Locate the cell with the specified text and output its [x, y] center coordinate. 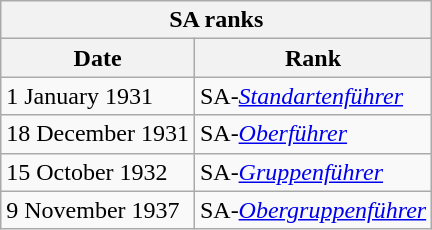
18 December 1931 [98, 134]
SA-Standartenführer [312, 96]
1 January 1931 [98, 96]
9 November 1937 [98, 210]
SA-Oberführer [312, 134]
SA ranks [216, 20]
SA-Obergruppenführer [312, 210]
Date [98, 58]
Rank [312, 58]
SA-Gruppenführer [312, 172]
15 October 1932 [98, 172]
